Find where the given text appears and provide that cell's center as (X, Y) coordinate. 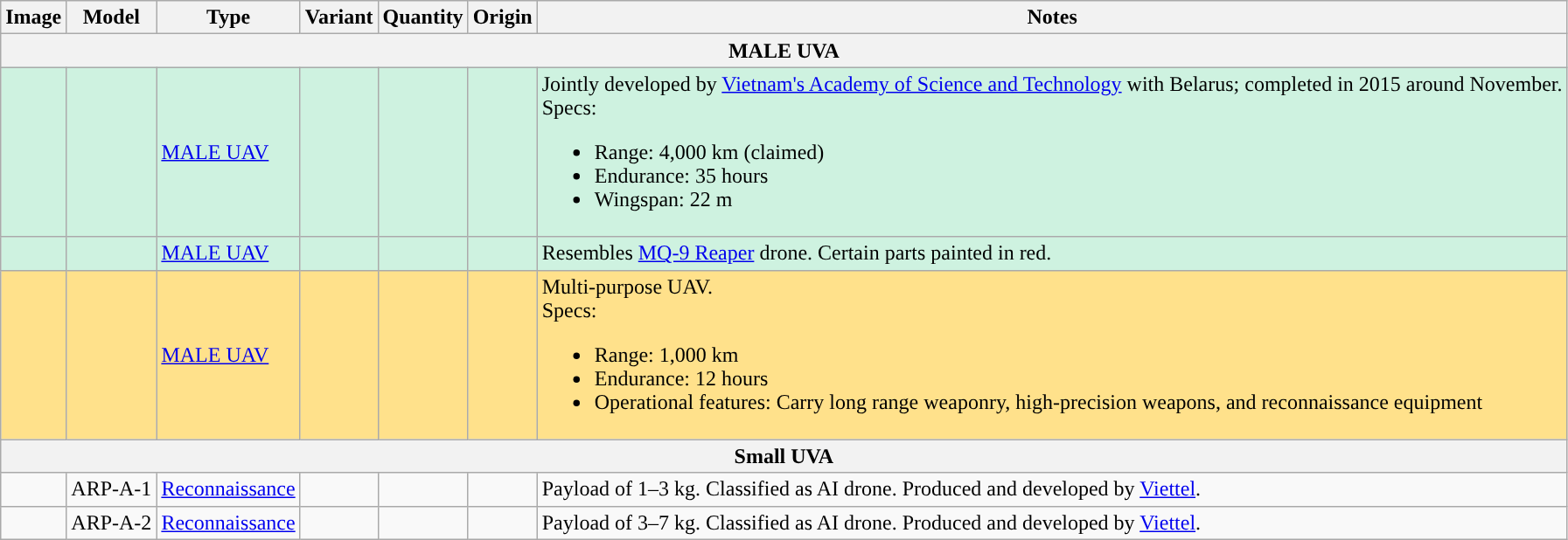
Payload of 1–3 kg. Classified as AI drone. Produced and developed by Viettel. (1052, 489)
ARP-A-2 (112, 523)
Variant (339, 17)
Quantity (423, 17)
Image (33, 17)
Model (112, 17)
Notes (1052, 17)
Payload of 3–7 kg. Classified as AI drone. Produced and developed by Viettel. (1052, 523)
Type (228, 17)
Resembles MQ-9 Reaper drone. Certain parts painted in red. (1052, 253)
Origin (502, 17)
ARP-A-1 (112, 489)
Small UVA (784, 456)
MALE UVA (784, 51)
